For the text-containing cell, return its midpoint in [x, y] coordinate format. 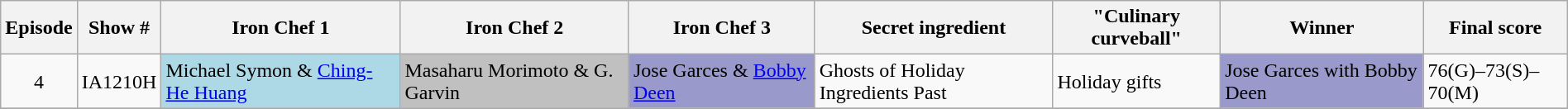
Iron Chef 2 [514, 28]
4 [39, 81]
Iron Chef 1 [281, 28]
Show # [119, 28]
Winner [1322, 28]
Ghosts of Holiday Ingredients Past [934, 81]
Michael Symon & Ching-He Huang [281, 81]
Masaharu Morimoto & G. Garvin [514, 81]
IA1210H [119, 81]
Final score [1495, 28]
Iron Chef 3 [721, 28]
Episode [39, 28]
"Culinary curveball" [1136, 28]
Jose Garces with Bobby Deen [1322, 81]
Holiday gifts [1136, 81]
Jose Garces & Bobby Deen [721, 81]
76(G)–73(S)–70(M) [1495, 81]
Secret ingredient [934, 28]
